Provide the (X, Y) coordinate of the cell's center where the given text is located.  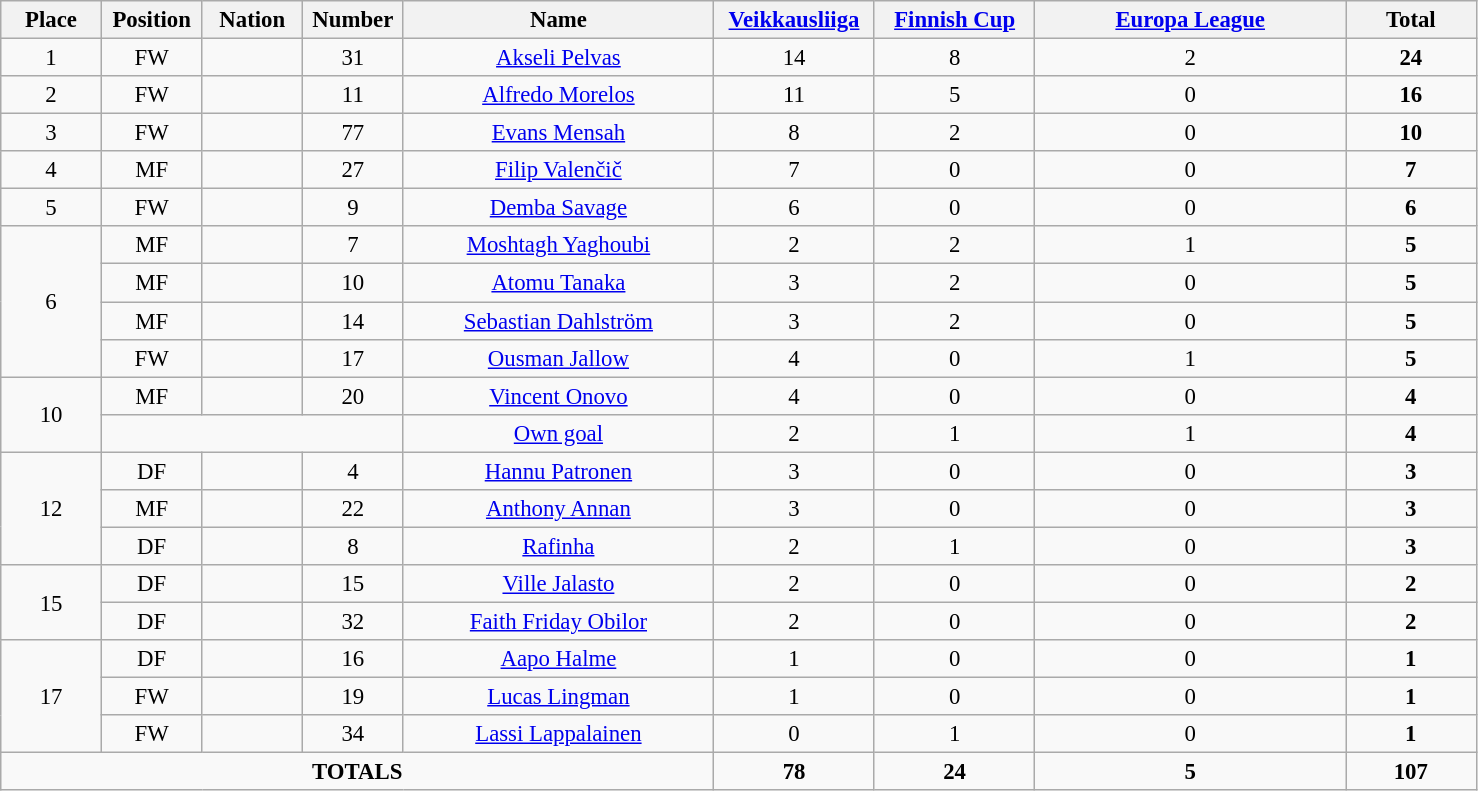
Anthony Annan (558, 509)
Position (152, 20)
Finnish Cup (954, 20)
Vincent Onovo (558, 396)
12 (52, 508)
Sebastian Dahlström (558, 321)
Demba Savage (558, 208)
Atomu Tanaka (558, 283)
Nation (252, 20)
Ousman Jallow (558, 358)
Aapo Halme (558, 659)
9 (354, 208)
22 (354, 509)
Alfredo Morelos (558, 95)
Number (354, 20)
Hannu Patronen (558, 471)
Filip Valenčič (558, 170)
Lucas Lingman (558, 697)
19 (354, 697)
Own goal (558, 433)
Place (52, 20)
107 (1412, 772)
34 (354, 734)
Rafinha (558, 546)
77 (354, 133)
20 (354, 396)
32 (354, 621)
Total (1412, 20)
Faith Friday Obilor (558, 621)
Evans Mensah (558, 133)
Lassi Lappalainen (558, 734)
Ville Jalasto (558, 584)
31 (354, 58)
Akseli Pelvas (558, 58)
78 (794, 772)
Veikkausliiga (794, 20)
Europa League (1190, 20)
Moshtagh Yaghoubi (558, 245)
TOTALS (358, 772)
Name (558, 20)
27 (354, 170)
